Identify which cell holds the provided text, then report its (x, y) central coordinate. 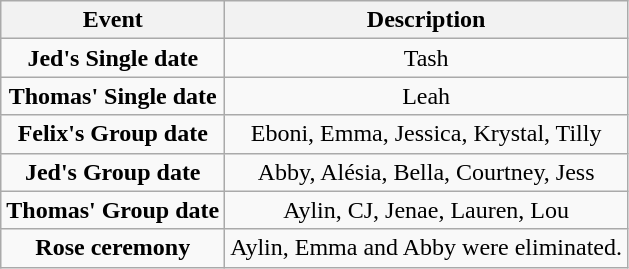
Thomas' Group date (113, 210)
Description (426, 20)
Aylin, CJ, Jenae, Lauren, Lou (426, 210)
Abby, Alésia, Bella, Courtney, Jess (426, 172)
Jed's Single date (113, 58)
Rose ceremony (113, 248)
Aylin, Emma and Abby were eliminated. (426, 248)
Leah (426, 96)
Tash (426, 58)
Eboni, Emma, Jessica, Krystal, Tilly (426, 134)
Felix's Group date (113, 134)
Jed's Group date (113, 172)
Event (113, 20)
Thomas' Single date (113, 96)
